Scan for the cell matching the given text and deliver its (x, y) coordinate at center. 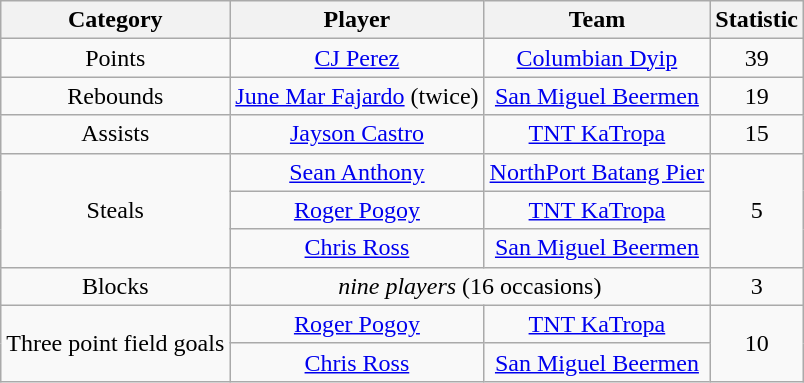
NorthPort Batang Pier (597, 172)
39 (757, 58)
CJ Perez (357, 58)
Sean Anthony (357, 172)
Columbian Dyip (597, 58)
Steals (116, 210)
5 (757, 210)
3 (757, 286)
Statistic (757, 20)
June Mar Fajardo (twice) (357, 96)
15 (757, 134)
Player (357, 20)
Team (597, 20)
10 (757, 343)
Points (116, 58)
Assists (116, 134)
Category (116, 20)
Jayson Castro (357, 134)
19 (757, 96)
nine players (16 occasions) (470, 286)
Three point field goals (116, 343)
Blocks (116, 286)
Rebounds (116, 96)
